Output the [X, Y] coordinate of the center of the cell containing the given text.  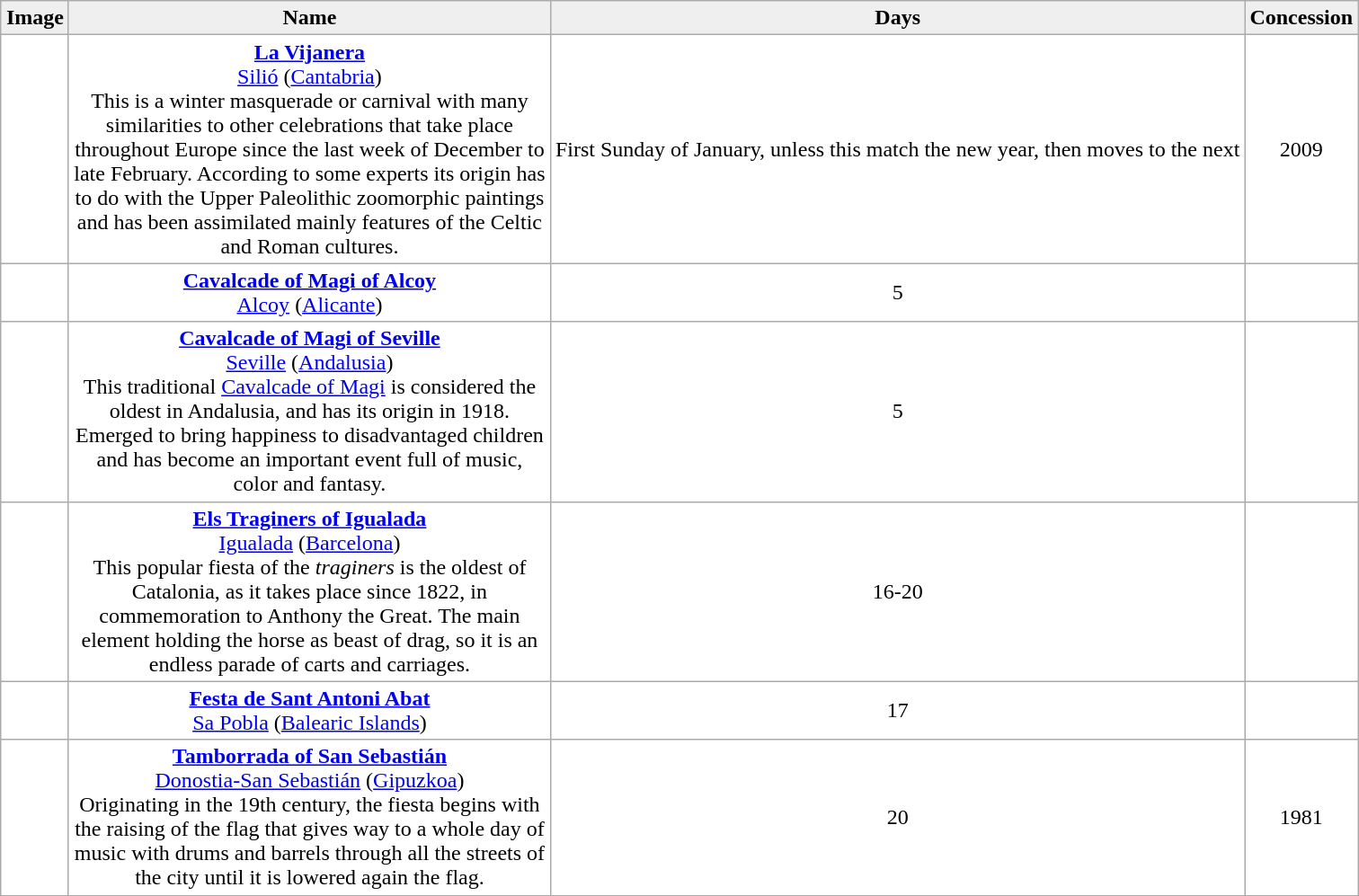
16-20 [897, 591]
17 [897, 710]
20 [897, 818]
2009 [1301, 149]
Concession [1301, 18]
Image [34, 18]
Name [309, 18]
Days [897, 18]
First Sunday of January, unless this match the new year, then moves to the next [897, 149]
Cavalcade of Magi of AlcoyAlcoy (Alicante) [309, 293]
Festa de Sant Antoni AbatSa Pobla (Balearic Islands) [309, 710]
1981 [1301, 818]
